Determine the [x, y] coordinate at the center of the cell enclosing the given text.  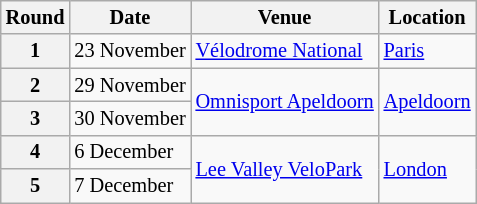
Apeldoorn [428, 102]
30 November [130, 118]
Round [36, 17]
1 [36, 51]
2 [36, 85]
29 November [130, 85]
Omnisport Apeldoorn [285, 102]
7 December [130, 186]
3 [36, 118]
5 [36, 186]
Paris [428, 51]
Date [130, 17]
Vélodrome National [285, 51]
Location [428, 17]
Lee Valley VeloPark [285, 168]
23 November [130, 51]
4 [36, 152]
6 December [130, 152]
Venue [285, 17]
London [428, 168]
